Determine the (x, y) coordinate at the center of the cell enclosing the given text.  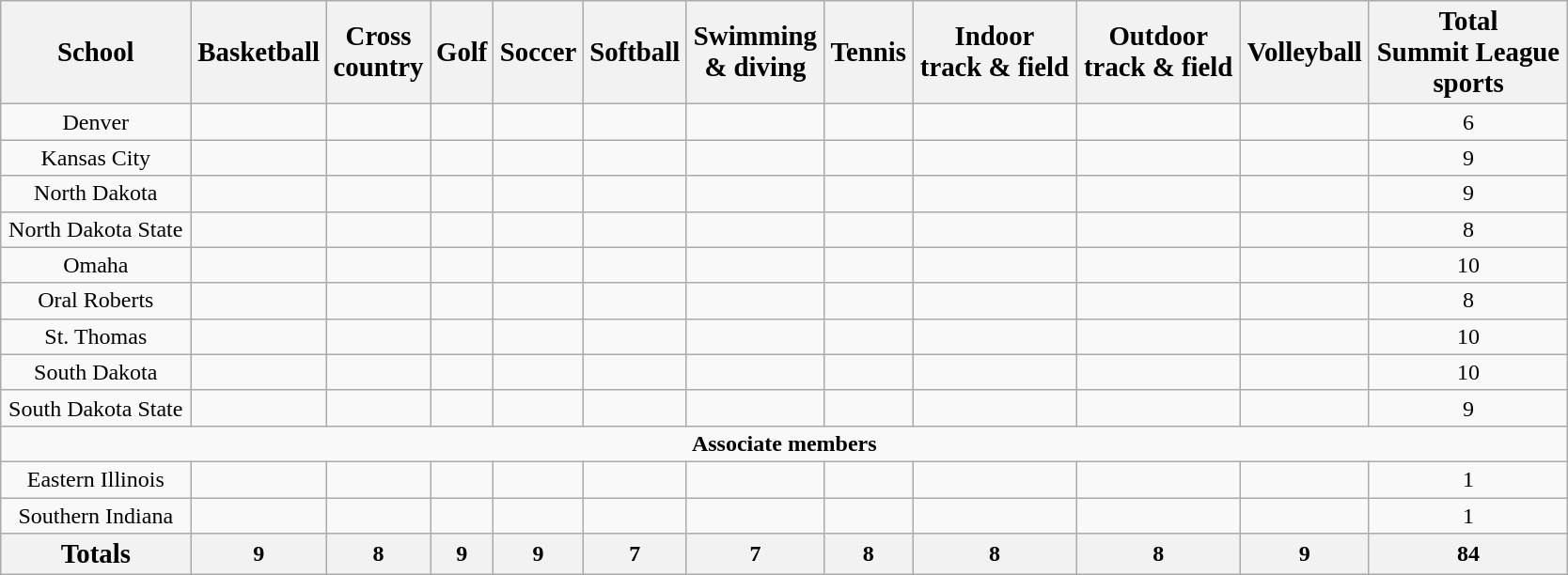
Associate members (784, 443)
TotalSummit League sports (1468, 53)
Omaha (96, 265)
Tennis (869, 53)
St. Thomas (96, 336)
Volleyball (1305, 53)
Golf (463, 53)
Softball (635, 53)
North Dakota (96, 194)
Indoortrack & field (995, 53)
Swimming& diving (755, 53)
Denver (96, 122)
Oral Roberts (96, 301)
84 (1468, 554)
Eastern Illinois (96, 479)
North Dakota State (96, 229)
Soccer (538, 53)
Crosscountry (378, 53)
Kansas City (96, 158)
6 (1468, 122)
Basketball (259, 53)
South Dakota (96, 372)
Southern Indiana (96, 516)
South Dakota State (96, 408)
Totals (96, 554)
School (96, 53)
Outdoortrack & field (1158, 53)
